Detect which cell encompasses the target text, then output its (x, y) center coordinate. 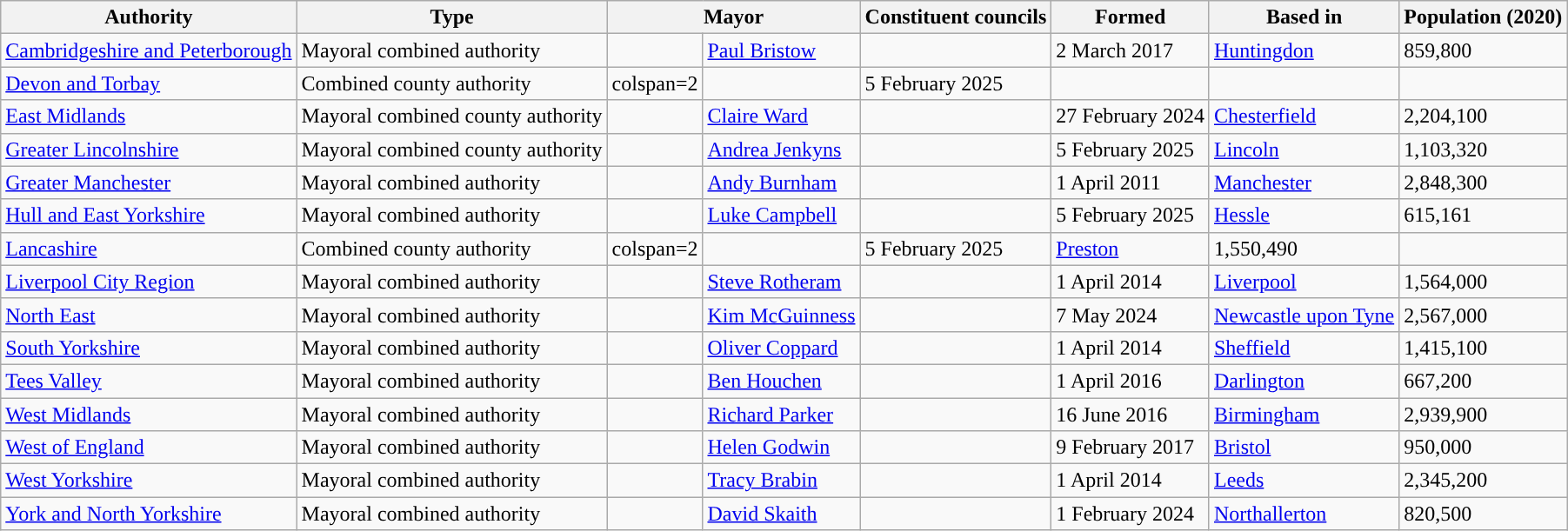
Kim McGuinness (781, 315)
859,800 (1484, 50)
York and North Yorkshire (149, 514)
West Yorkshire (149, 481)
1,564,000 (1484, 282)
Paul Bristow (781, 50)
1 February 2024 (1131, 514)
Constituent councils (956, 17)
615,161 (1484, 216)
Lancashire (149, 249)
2,345,200 (1484, 481)
16 June 2016 (1131, 415)
Ben Houchen (781, 381)
Devon and Torbay (149, 83)
Birmingham (1304, 415)
2,567,000 (1484, 315)
7 May 2024 (1131, 315)
Population (2020) (1484, 17)
Based in (1304, 17)
North East (149, 315)
South Yorkshire (149, 348)
Chesterfield (1304, 116)
Mayor (734, 17)
1 April 2011 (1131, 183)
Claire Ward (781, 116)
667,200 (1484, 381)
Bristol (1304, 448)
Oliver Coppard (781, 348)
Cambridgeshire and Peterborough (149, 50)
Huntingdon (1304, 50)
Andrea Jenkyns (781, 149)
Sheffield (1304, 348)
Preston (1131, 249)
Manchester (1304, 183)
2 March 2017 (1131, 50)
Lincoln (1304, 149)
Hessle (1304, 216)
1 April 2016 (1131, 381)
Hull and East Yorkshire (149, 216)
1,550,490 (1304, 249)
West Midlands (149, 415)
27 February 2024 (1131, 116)
Tees Valley (149, 381)
Tracy Brabin (781, 481)
Greater Lincolnshire (149, 149)
1,415,100 (1484, 348)
Authority (149, 17)
Darlington (1304, 381)
West of England (149, 448)
Greater Manchester (149, 183)
Helen Godwin (781, 448)
Luke Campbell (781, 216)
820,500 (1484, 514)
Northallerton (1304, 514)
East Midlands (149, 116)
2,204,100 (1484, 116)
Liverpool (1304, 282)
Liverpool City Region (149, 282)
Type (452, 17)
Richard Parker (781, 415)
David Skaith (781, 514)
9 February 2017 (1131, 448)
950,000 (1484, 448)
2,848,300 (1484, 183)
Newcastle upon Tyne (1304, 315)
2,939,900 (1484, 415)
Steve Rotheram (781, 282)
Leeds (1304, 481)
Formed (1131, 17)
Andy Burnham (781, 183)
1,103,320 (1484, 149)
